For the text-containing cell, return its midpoint in [x, y] coordinate format. 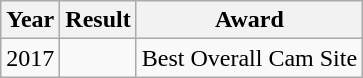
Year [30, 20]
Award [249, 20]
Result [98, 20]
2017 [30, 58]
Best Overall Cam Site [249, 58]
